Determine the [X, Y] coordinate at the center of the cell enclosing the given text.  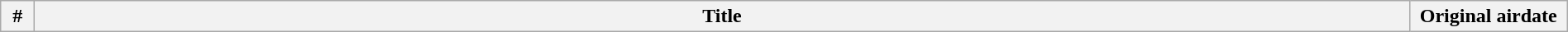
# [18, 16]
Title [722, 16]
Original airdate [1489, 16]
